Search for the cell housing the specified text and yield its (x, y) center coordinate. 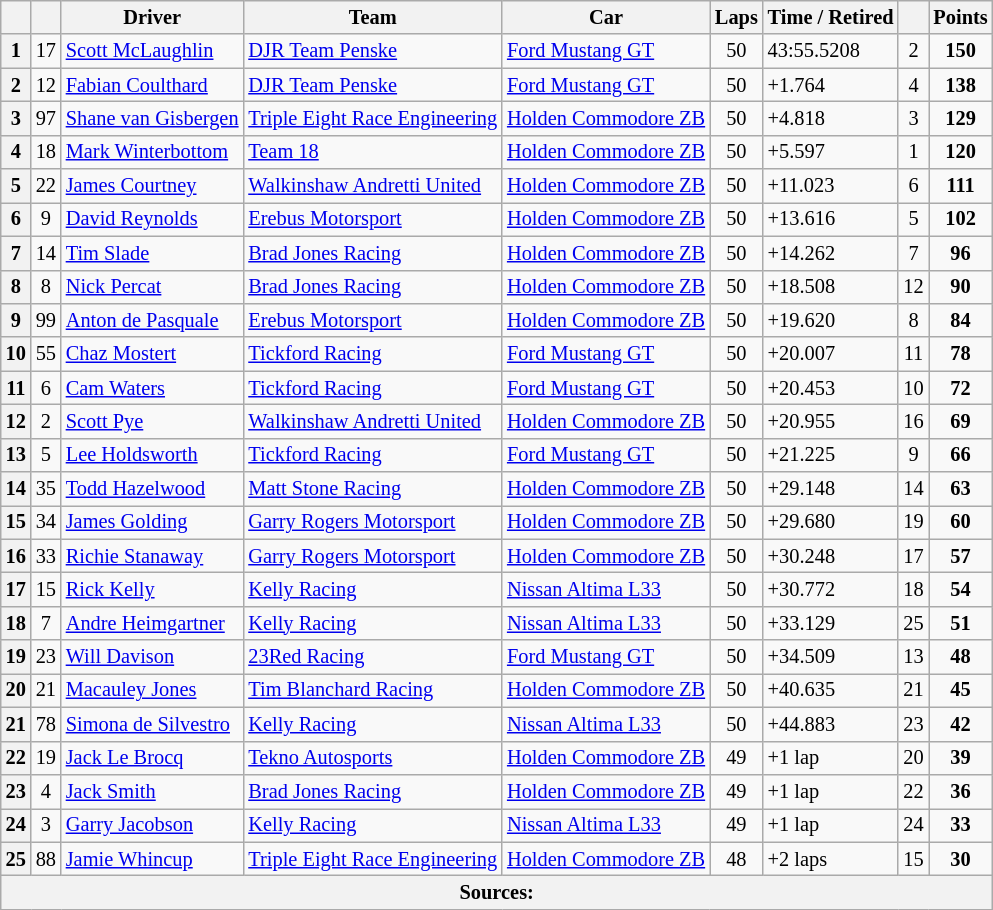
99 (46, 320)
102 (961, 219)
84 (961, 320)
66 (961, 455)
90 (961, 287)
+44.883 (831, 724)
39 (961, 758)
Sources: (497, 892)
96 (961, 253)
43:55.5208 (831, 51)
+5.597 (831, 152)
120 (961, 152)
+2 laps (831, 859)
57 (961, 556)
Mark Winterbottom (152, 152)
Car (606, 17)
45 (961, 690)
Tekno Autosports (372, 758)
+14.262 (831, 253)
Cam Waters (152, 388)
+34.509 (831, 657)
Macauley Jones (152, 690)
+21.225 (831, 455)
+4.818 (831, 118)
Andre Heimgartner (152, 623)
Will Davison (152, 657)
35 (46, 489)
Driver (152, 17)
Matt Stone Racing (372, 489)
97 (46, 118)
David Reynolds (152, 219)
Laps (736, 17)
+20.955 (831, 421)
23Red Racing (372, 657)
111 (961, 186)
+33.129 (831, 623)
Team (372, 17)
34 (46, 522)
Garry Jacobson (152, 825)
James Golding (152, 522)
63 (961, 489)
129 (961, 118)
Tim Blanchard Racing (372, 690)
150 (961, 51)
James Courtney (152, 186)
+20.453 (831, 388)
+1.764 (831, 85)
Points (961, 17)
Rick Kelly (152, 589)
69 (961, 421)
88 (46, 859)
Richie Stanaway (152, 556)
+19.620 (831, 320)
+30.772 (831, 589)
55 (46, 354)
+11.023 (831, 186)
Scott Pye (152, 421)
36 (961, 791)
51 (961, 623)
Fabian Coulthard (152, 85)
+13.616 (831, 219)
+29.680 (831, 522)
42 (961, 724)
Team 18 (372, 152)
Scott McLaughlin (152, 51)
Lee Holdsworth (152, 455)
60 (961, 522)
Time / Retired (831, 17)
+29.148 (831, 489)
72 (961, 388)
Shane van Gisbergen (152, 118)
+20.007 (831, 354)
Todd Hazelwood (152, 489)
Jack Le Brocq (152, 758)
Anton de Pasquale (152, 320)
138 (961, 85)
Chaz Mostert (152, 354)
Jamie Whincup (152, 859)
Nick Percat (152, 287)
+30.248 (831, 556)
Tim Slade (152, 253)
+40.635 (831, 690)
Jack Smith (152, 791)
30 (961, 859)
54 (961, 589)
+18.508 (831, 287)
Simona de Silvestro (152, 724)
